For the text-containing cell, return its midpoint in [x, y] coordinate format. 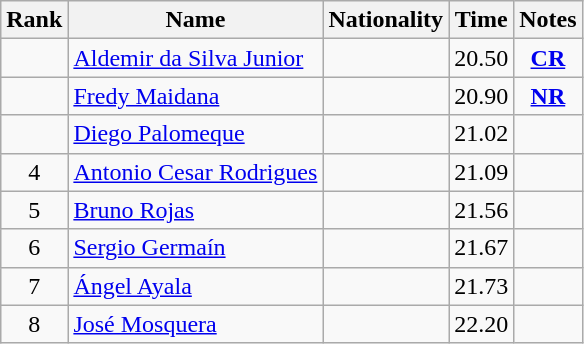
20.50 [482, 58]
7 [34, 286]
Time [482, 20]
CR [548, 58]
Fredy Maidana [196, 96]
6 [34, 248]
Nationality [386, 20]
Notes [548, 20]
Sergio Germaín [196, 248]
José Mosquera [196, 324]
Bruno Rojas [196, 210]
20.90 [482, 96]
21.56 [482, 210]
21.09 [482, 172]
21.73 [482, 286]
Name [196, 20]
NR [548, 96]
22.20 [482, 324]
Rank [34, 20]
5 [34, 210]
8 [34, 324]
Antonio Cesar Rodrigues [196, 172]
Diego Palomeque [196, 134]
Ángel Ayala [196, 286]
21.02 [482, 134]
21.67 [482, 248]
Aldemir da Silva Junior [196, 58]
4 [34, 172]
